For the text-containing cell, return its midpoint in [X, Y] coordinate format. 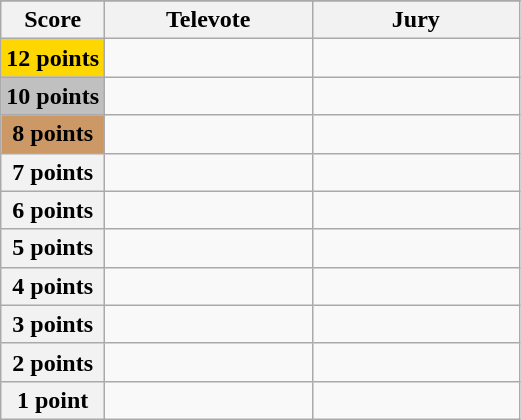
Score [53, 20]
Televote [209, 20]
6 points [53, 210]
Jury [416, 20]
1 point [53, 400]
7 points [53, 172]
8 points [53, 134]
12 points [53, 58]
2 points [53, 362]
5 points [53, 248]
4 points [53, 286]
10 points [53, 96]
3 points [53, 324]
